Return the [x, y] coordinate for the center point of the cell that contains the specified text.  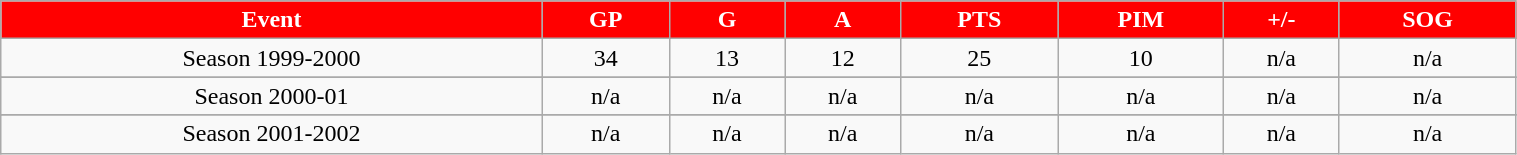
SOG [1428, 20]
+/- [1281, 20]
10 [1140, 58]
Season 2000-01 [272, 96]
Event [272, 20]
Season 1999-2000 [272, 58]
GP [606, 20]
G [727, 20]
13 [727, 58]
Season 2001-2002 [272, 134]
PIM [1140, 20]
34 [606, 58]
A [843, 20]
25 [979, 58]
12 [843, 58]
PTS [979, 20]
